Determine the [x, y] coordinate at the center of the cell enclosing the given text.  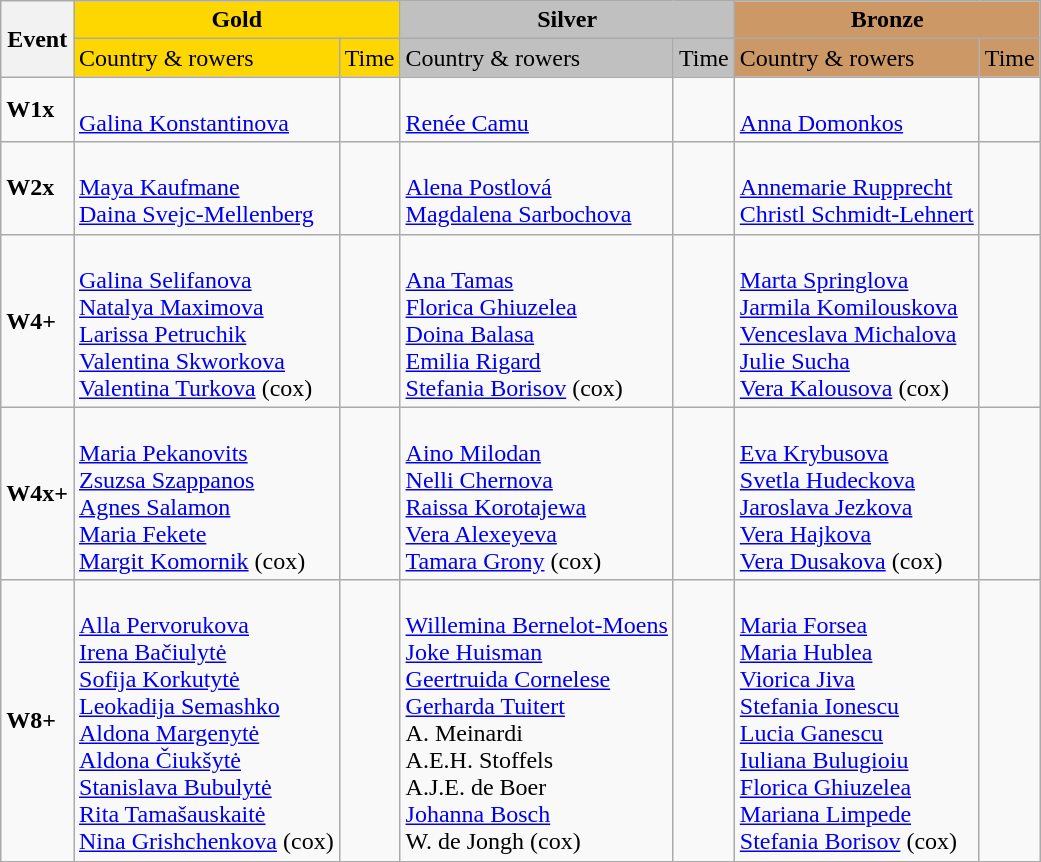
W4x+ [38, 494]
Aino Milodan Nelli Chernova Raissa Korotajewa Vera Alexeyeva Tamara Grony (cox) [536, 494]
Maria Pekanovits Zsuzsa Szappanos Agnes Salamon Maria Fekete Margit Komornik (cox) [207, 494]
Annemarie Rupprecht Christl Schmidt-Lehnert [856, 188]
Event [38, 39]
Anna Domonkos [856, 110]
Marta Springlova Jarmila Komilouskova Venceslava Michalova Julie Sucha Vera Kalousova (cox) [856, 320]
Maria Forsea Maria Hublea Viorica Jiva Stefania Ionescu Lucia Ganescu Iuliana Bulugioiu Florica Ghiuzelea Mariana Limpede Stefania Borisov (cox) [856, 720]
Bronze [887, 20]
W8+ [38, 720]
Alena Postlová Magdalena Sarbochova [536, 188]
Maya Kaufmane Daina Svejc-Mellenberg [207, 188]
W4+ [38, 320]
W2x [38, 188]
Eva Krybusova Svetla Hudeckova Jaroslava Jezkova Vera Hajkova Vera Dusakova (cox) [856, 494]
Renée Camu [536, 110]
Ana Tamas Florica Ghiuzelea Doina Balasa Emilia Rigard Stefania Borisov (cox) [536, 320]
W1x [38, 110]
Gold [238, 20]
Galina Konstantinova [207, 110]
Galina Selifanova Natalya Maximova Larissa Petruchik Valentina Skworkova Valentina Turkova (cox) [207, 320]
Silver [567, 20]
